Capture the cell that displays the provided text and extract its (x, y) central coordinate. 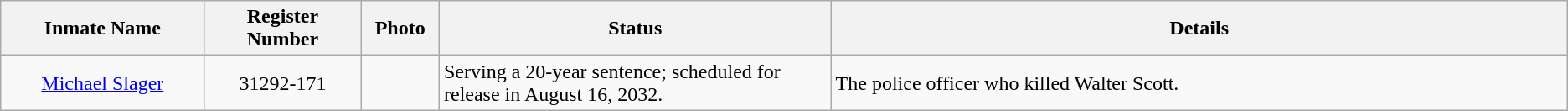
Michael Slager (102, 82)
Serving a 20-year sentence; scheduled for release in August 16, 2032. (635, 82)
Details (1199, 29)
The police officer who killed Walter Scott. (1199, 82)
Register Number (283, 29)
Photo (400, 29)
Status (635, 29)
Inmate Name (102, 29)
31292-171 (283, 82)
